Search for the cell housing the specified text and yield its (X, Y) center coordinate. 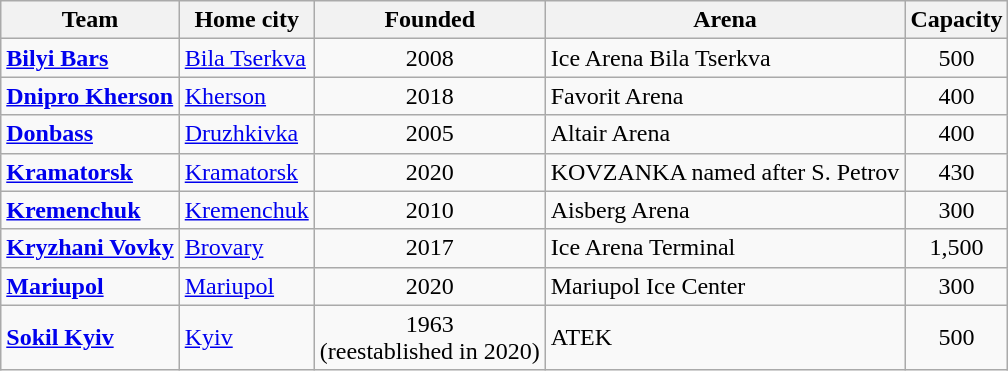
Mariupol Ice Center (725, 286)
Kyiv (246, 338)
2008 (430, 58)
Founded (430, 20)
Home city (246, 20)
Arena (725, 20)
Favorit Arena (725, 96)
2010 (430, 210)
Ice Arena Bila Tserkva (725, 58)
1,500 (956, 248)
Kherson (246, 96)
Sokil Kyiv (90, 338)
ATEK (725, 338)
Brovary (246, 248)
1963(reestablished in 2020) (430, 338)
Dnipro Kherson (90, 96)
Ice Arena Terminal (725, 248)
2017 (430, 248)
KOVZANKA named after S. Petrov (725, 172)
Druzhkivka (246, 134)
430 (956, 172)
Kryzhani Vovky (90, 248)
Altair Arena (725, 134)
Donbass (90, 134)
2018 (430, 96)
Capacity (956, 20)
Bila Tserkva (246, 58)
2005 (430, 134)
Team (90, 20)
Bilyi Bars (90, 58)
Aisberg Arena (725, 210)
